Search for the cell housing the specified text and yield its [x, y] center coordinate. 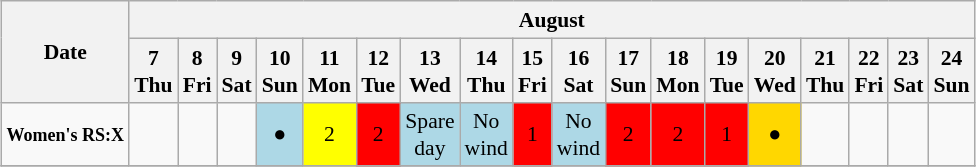
9Sat [237, 70]
15Fri [532, 70]
16Sat [578, 70]
17Sun [628, 70]
7Thu [154, 70]
Date [65, 52]
Women's RS:X [65, 134]
22Fri [868, 70]
20Wed [775, 70]
19Tue [727, 70]
12Tue [378, 70]
Spareday [430, 134]
24Sun [951, 70]
8Fri [198, 70]
August [552, 20]
18Mon [678, 70]
13Wed [430, 70]
23Sat [908, 70]
21Thu [826, 70]
14Thu [486, 70]
10Sun [280, 70]
11Mon [330, 70]
